Capture the cell that displays the provided text and extract its [X, Y] central coordinate. 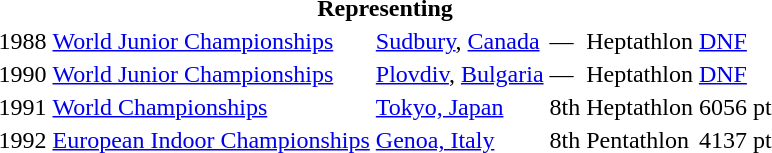
Sudbury, Canada [460, 41]
8th [565, 107]
Plovdiv, Bulgaria [460, 74]
World Championships [211, 107]
Tokyo, Japan [460, 107]
